Identify which cell holds the provided text, then report its (X, Y) central coordinate. 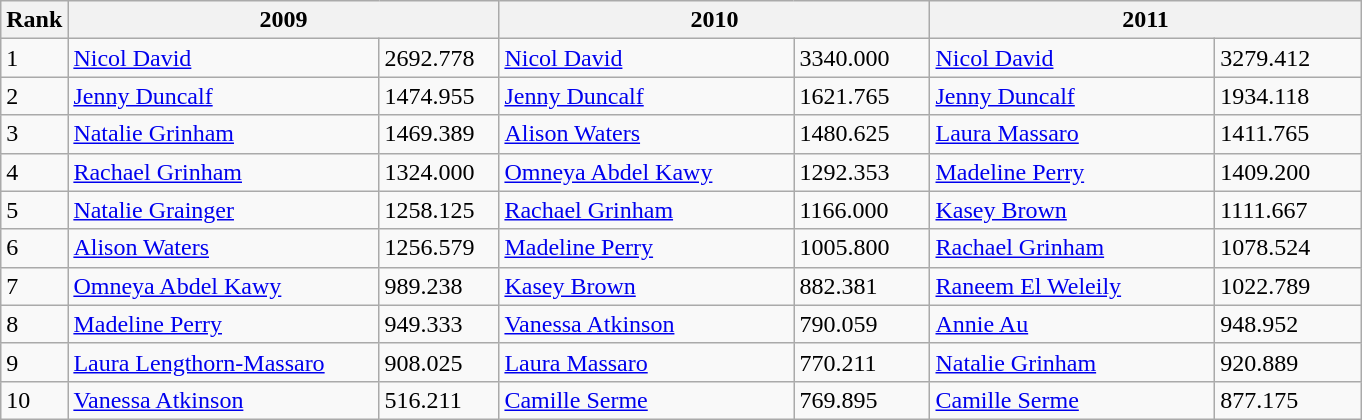
1411.765 (1288, 134)
769.895 (862, 400)
770.211 (862, 362)
1621.765 (862, 96)
1256.579 (439, 248)
1934.118 (1288, 96)
3279.412 (1288, 58)
1292.353 (862, 172)
948.952 (1288, 324)
1078.524 (1288, 248)
920.889 (1288, 362)
2009 (284, 20)
Rank (34, 20)
877.175 (1288, 400)
1005.800 (862, 248)
790.059 (862, 324)
3340.000 (862, 58)
2692.778 (439, 58)
10 (34, 400)
1474.955 (439, 96)
1 (34, 58)
1022.789 (1288, 286)
1409.200 (1288, 172)
3 (34, 134)
949.333 (439, 324)
1480.625 (862, 134)
Natalie Grainger (224, 210)
1166.000 (862, 210)
6 (34, 248)
1324.000 (439, 172)
516.211 (439, 400)
8 (34, 324)
2010 (714, 20)
7 (34, 286)
2 (34, 96)
9 (34, 362)
908.025 (439, 362)
5 (34, 210)
4 (34, 172)
1469.389 (439, 134)
989.238 (439, 286)
1111.667 (1288, 210)
2011 (1146, 20)
Raneem El Weleily (1072, 286)
882.381 (862, 286)
1258.125 (439, 210)
Laura Lengthorn-Massaro (224, 362)
Annie Au (1072, 324)
